Pinpoint the cell where the given text exists, returning its [x, y] midpoint coordinate. 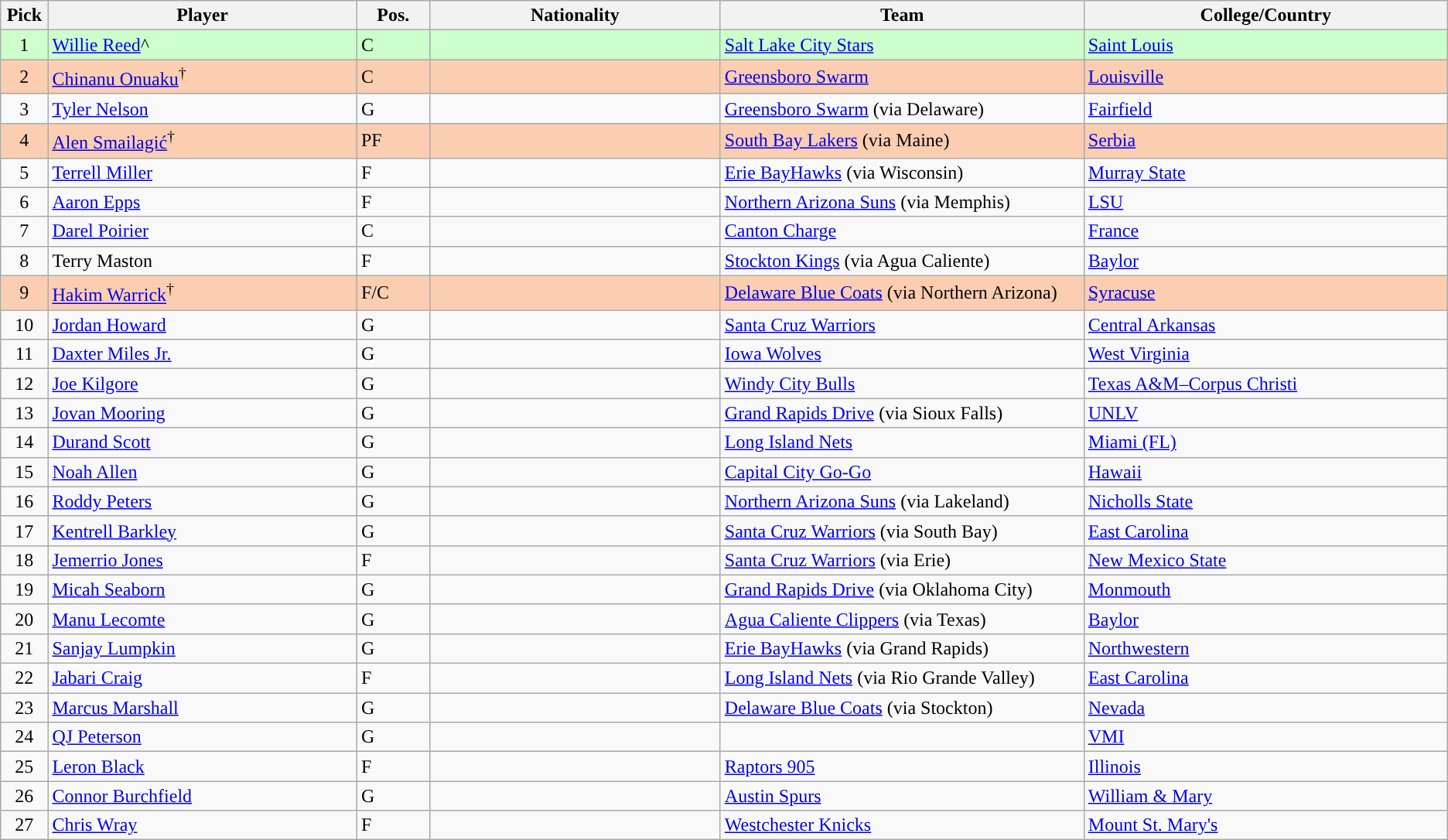
Marcus Marshall [203, 708]
F/C [393, 292]
Jabari Craig [203, 678]
Connor Burchfield [203, 796]
Syracuse [1265, 292]
Tyler Nelson [203, 108]
Louisville [1265, 77]
Delaware Blue Coats (via Stockton) [902, 708]
Raptors 905 [902, 767]
Noah Allen [203, 472]
Monmouth [1265, 589]
Capital City Go-Go [902, 472]
College/Country [1265, 15]
5 [25, 172]
Erie BayHawks (via Wisconsin) [902, 172]
Jordan Howard [203, 325]
VMI [1265, 737]
Team [902, 15]
Stockton Kings (via Agua Caliente) [902, 261]
West Virginia [1265, 354]
21 [25, 649]
Nationality [575, 15]
Jemerrio Jones [203, 560]
Jovan Mooring [203, 413]
Greensboro Swarm (via Delaware) [902, 108]
Long Island Nets [902, 442]
Austin Spurs [902, 796]
Murray State [1265, 172]
PF [393, 141]
Leron Black [203, 767]
Fairfield [1265, 108]
Player [203, 15]
27 [25, 825]
10 [25, 325]
Agua Caliente Clippers (via Texas) [902, 619]
Serbia [1265, 141]
14 [25, 442]
18 [25, 560]
Sanjay Lumpkin [203, 649]
Santa Cruz Warriors [902, 325]
Hakim Warrick† [203, 292]
South Bay Lakers (via Maine) [902, 141]
France [1265, 231]
1 [25, 45]
20 [25, 619]
Grand Rapids Drive (via Oklahoma City) [902, 589]
7 [25, 231]
William & Mary [1265, 796]
Northern Arizona Suns (via Lakeland) [902, 501]
13 [25, 413]
Miami (FL) [1265, 442]
22 [25, 678]
25 [25, 767]
Terrell Miller [203, 172]
Texas A&M–Corpus Christi [1265, 384]
Greensboro Swarm [902, 77]
Windy City Bulls [902, 384]
Kentrell Barkley [203, 531]
Willie Reed^ [203, 45]
16 [25, 501]
8 [25, 261]
Santa Cruz Warriors (via Erie) [902, 560]
2 [25, 77]
11 [25, 354]
Santa Cruz Warriors (via South Bay) [902, 531]
Alen Smailagić† [203, 141]
Illinois [1265, 767]
Nicholls State [1265, 501]
Saint Louis [1265, 45]
12 [25, 384]
23 [25, 708]
Aaron Epps [203, 202]
UNLV [1265, 413]
Roddy Peters [203, 501]
Erie BayHawks (via Grand Rapids) [902, 649]
Grand Rapids Drive (via Sioux Falls) [902, 413]
Westchester Knicks [902, 825]
6 [25, 202]
Manu Lecomte [203, 619]
Long Island Nets (via Rio Grande Valley) [902, 678]
Durand Scott [203, 442]
New Mexico State [1265, 560]
Canton Charge [902, 231]
17 [25, 531]
Delaware Blue Coats (via Northern Arizona) [902, 292]
4 [25, 141]
Darel Poirier [203, 231]
LSU [1265, 202]
Joe Kilgore [203, 384]
Pos. [393, 15]
Pick [25, 15]
Salt Lake City Stars [902, 45]
Daxter Miles Jr. [203, 354]
15 [25, 472]
Nevada [1265, 708]
Chinanu Onuaku† [203, 77]
19 [25, 589]
Terry Maston [203, 261]
QJ Peterson [203, 737]
Chris Wray [203, 825]
Iowa Wolves [902, 354]
9 [25, 292]
Northern Arizona Suns (via Memphis) [902, 202]
Northwestern [1265, 649]
Mount St. Mary's [1265, 825]
Hawaii [1265, 472]
3 [25, 108]
Central Arkansas [1265, 325]
26 [25, 796]
24 [25, 737]
Micah Seaborn [203, 589]
